Pinpoint the cell where the given text exists, returning its (x, y) midpoint coordinate. 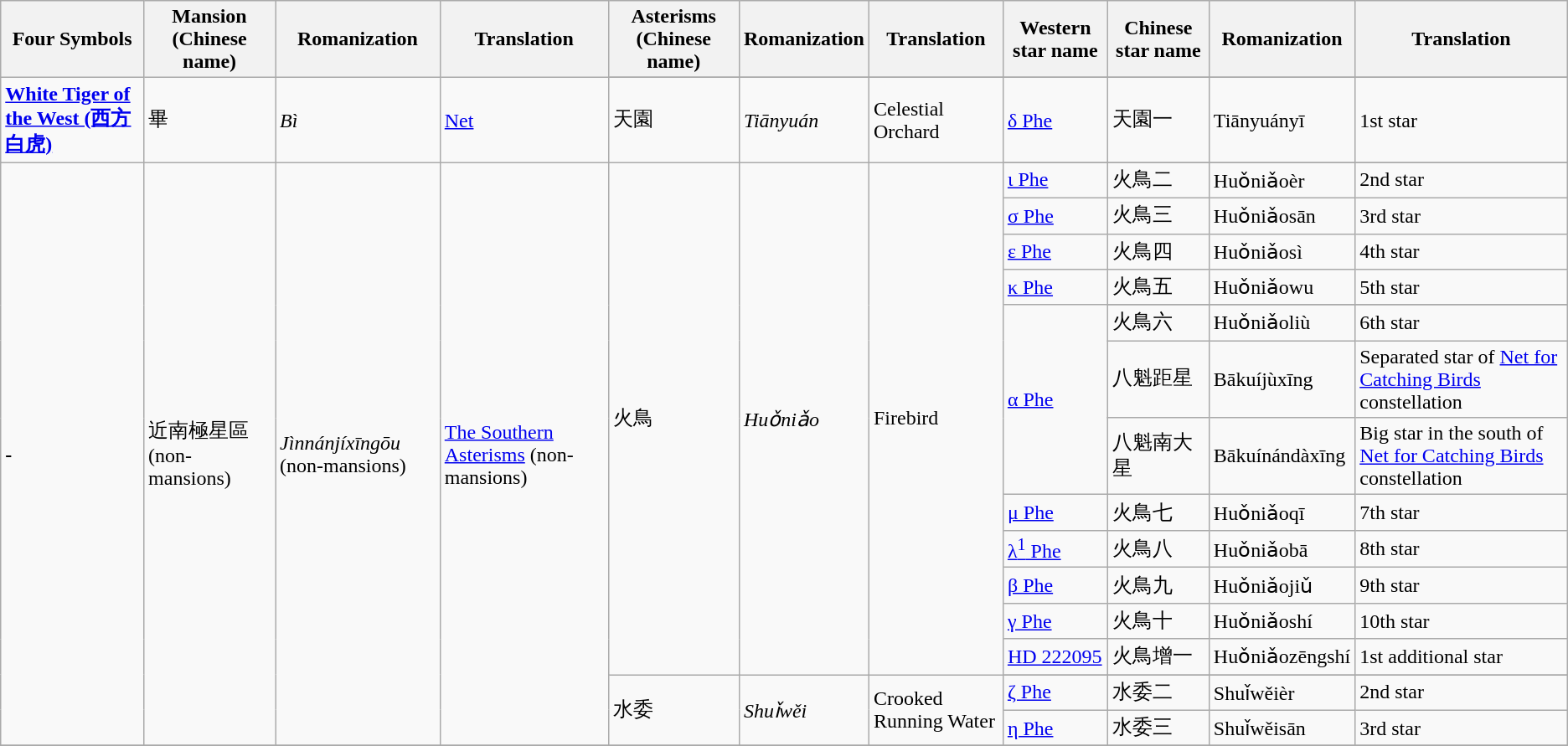
ι Phe (1055, 181)
γ Phe (1055, 621)
Jìnnánjíxīngōu (non-mansions) (358, 454)
Tiānyuán (804, 121)
The Southern Asterisms (non-mansions) (524, 454)
Huǒniǎoliù (1282, 323)
ε Phe (1055, 251)
Huǒniǎobā (1282, 549)
5th star (1462, 288)
Shuǐwěi (804, 710)
火鳥二 (1158, 181)
天園一 (1158, 121)
火鳥四 (1158, 251)
火鳥九 (1158, 586)
八魁南大星 (1158, 456)
Chinese star name (1158, 39)
α Phe (1055, 400)
8th star (1462, 549)
近南極星區 (non-mansions) (209, 454)
Four Symbols (72, 39)
ζ Phe (1055, 693)
水委二 (1158, 693)
Huǒniǎosān (1282, 216)
火鳥八 (1158, 549)
HD 222095 (1055, 656)
μ Phe (1055, 512)
Huǒniǎoshí (1282, 621)
Big star in the south of Net for Catching Birds constellation (1462, 456)
Bākuíjùxīng (1282, 379)
畢 (209, 121)
Huǒniǎo (804, 419)
Mansion (Chinese name) (209, 39)
Celestial Orchard (936, 121)
Huǒniǎosì (1282, 251)
10th star (1462, 621)
Huǒniǎowu (1282, 288)
κ Phe (1055, 288)
Western star name (1055, 39)
Huǒniǎojiǔ (1282, 586)
λ1 Phe (1055, 549)
Firebird (936, 419)
Huǒniǎoqī (1282, 512)
火鳥 (673, 419)
- (72, 454)
水委三 (1158, 728)
9th star (1462, 586)
Tiānyuányī (1282, 121)
1st star (1462, 121)
水委 (673, 710)
σ Phe (1055, 216)
Shuǐwěièr (1282, 693)
4th star (1462, 251)
火鳥三 (1158, 216)
Crooked Running Water (936, 710)
八魁距星 (1158, 379)
天園 (673, 121)
δ Phe (1055, 121)
火鳥六 (1158, 323)
η Phe (1055, 728)
Huǒniǎoèr (1282, 181)
Asterisms (Chinese name) (673, 39)
Bākuínándàxīng (1282, 456)
火鳥十 (1158, 621)
6th star (1462, 323)
Bì (358, 121)
Separated star of Net for Catching Birds constellation (1462, 379)
火鳥增一 (1158, 656)
β Phe (1055, 586)
1st additional star (1462, 656)
Shuǐwěisān (1282, 728)
Huǒniǎozēngshí (1282, 656)
White Tiger of the West (西方白虎) (72, 121)
7th star (1462, 512)
火鳥七 (1158, 512)
Net (524, 121)
火鳥五 (1158, 288)
